Scan for the cell matching the given text and deliver its (X, Y) coordinate at center. 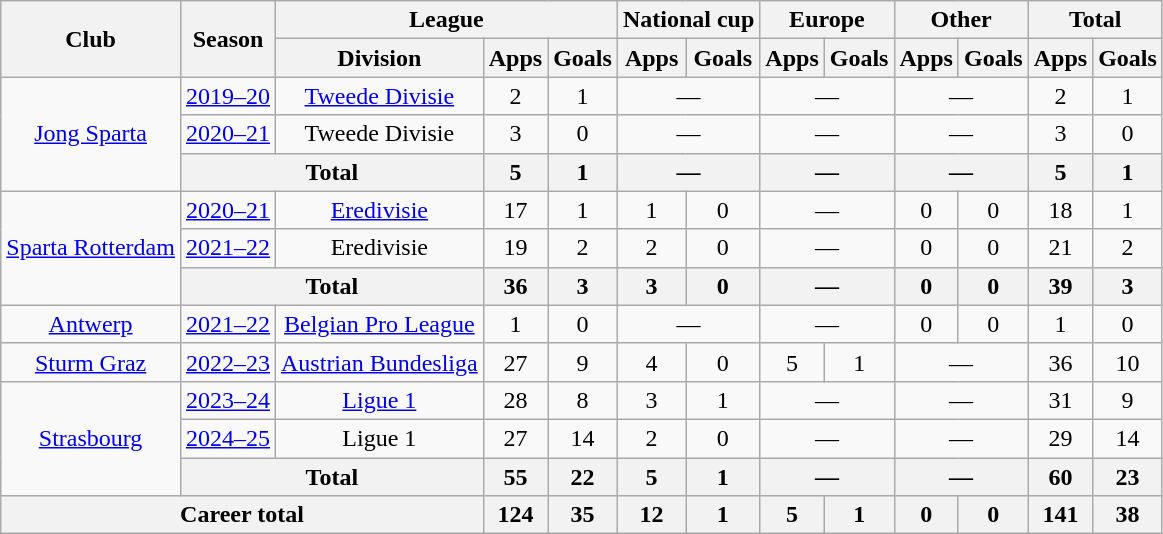
Division (380, 58)
Europe (827, 20)
55 (515, 477)
19 (515, 248)
18 (1060, 210)
141 (1060, 515)
Jong Sparta (91, 134)
10 (1128, 362)
Career total (242, 515)
4 (651, 362)
Belgian Pro League (380, 324)
28 (515, 400)
35 (583, 515)
Austrian Bundesliga (380, 362)
Strasbourg (91, 438)
17 (515, 210)
21 (1060, 248)
Antwerp (91, 324)
12 (651, 515)
2024–25 (228, 438)
124 (515, 515)
2022–23 (228, 362)
Sparta Rotterdam (91, 248)
60 (1060, 477)
Sturm Graz (91, 362)
League (447, 20)
Other (961, 20)
2023–24 (228, 400)
31 (1060, 400)
8 (583, 400)
National cup (688, 20)
2019–20 (228, 96)
29 (1060, 438)
23 (1128, 477)
Club (91, 39)
Season (228, 39)
22 (583, 477)
39 (1060, 286)
38 (1128, 515)
